Capture the cell that displays the provided text and extract its (x, y) central coordinate. 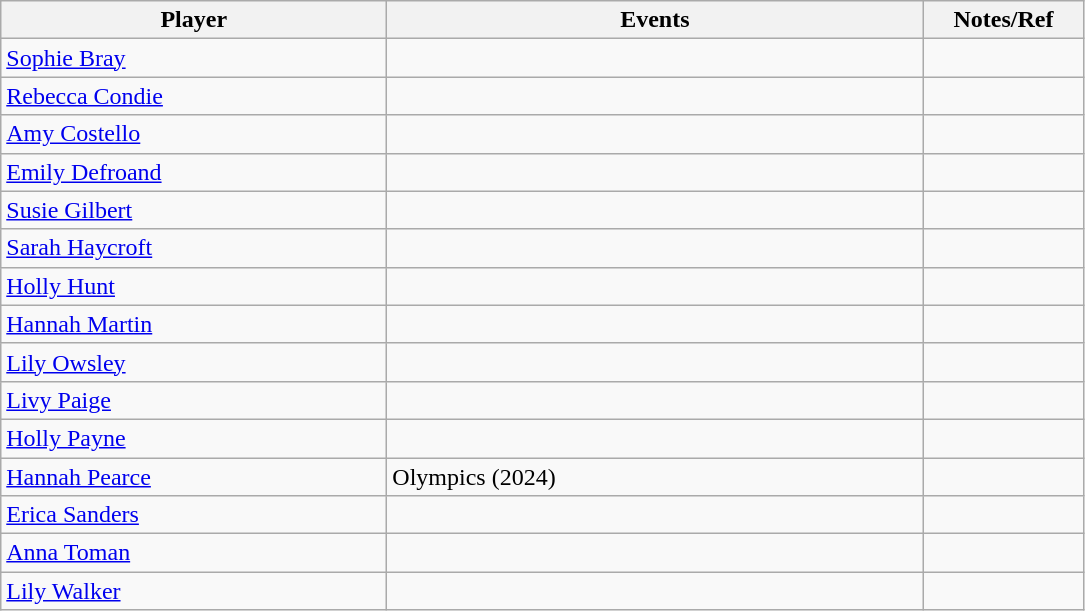
Livy Paige (194, 400)
Events (655, 20)
Lily Owsley (194, 362)
Notes/Ref (1004, 20)
Player (194, 20)
Erica Sanders (194, 515)
Anna Toman (194, 553)
Emily Defroand (194, 172)
Hannah Pearce (194, 477)
Rebecca Condie (194, 96)
Holly Payne (194, 438)
Amy Costello (194, 134)
Holly Hunt (194, 286)
Lily Walker (194, 591)
Susie Gilbert (194, 210)
Sophie Bray (194, 58)
Hannah Martin (194, 324)
Sarah Haycroft (194, 248)
Olympics (2024) (655, 477)
